Output the [X, Y] coordinate of the center of the cell containing the given text.  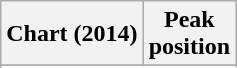
Chart (2014) [72, 34]
Peakposition [189, 34]
